Locate the cell with the specified text and output its [X, Y] center coordinate. 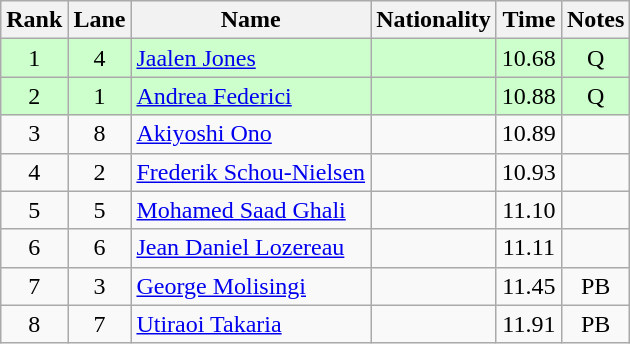
11.11 [528, 248]
Jaalen Jones [251, 58]
10.93 [528, 172]
11.45 [528, 286]
Notes [595, 20]
Time [528, 20]
Lane [100, 20]
10.88 [528, 96]
Andrea Federici [251, 96]
10.89 [528, 134]
10.68 [528, 58]
Frederik Schou-Nielsen [251, 172]
George Molisingi [251, 286]
Rank [34, 20]
Jean Daniel Lozereau [251, 248]
Utiraoi Takaria [251, 324]
Nationality [434, 20]
11.91 [528, 324]
11.10 [528, 210]
Akiyoshi Ono [251, 134]
Mohamed Saad Ghali [251, 210]
Name [251, 20]
